Capture the cell that displays the provided text and extract its [X, Y] central coordinate. 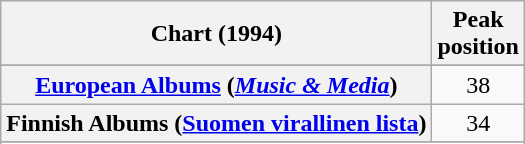
Chart (1994) [216, 34]
38 [478, 85]
Peakposition [478, 34]
Finnish Albums (Suomen virallinen lista) [216, 123]
34 [478, 123]
European Albums (Music & Media) [216, 85]
